Scan for the cell matching the given text and deliver its [X, Y] coordinate at center. 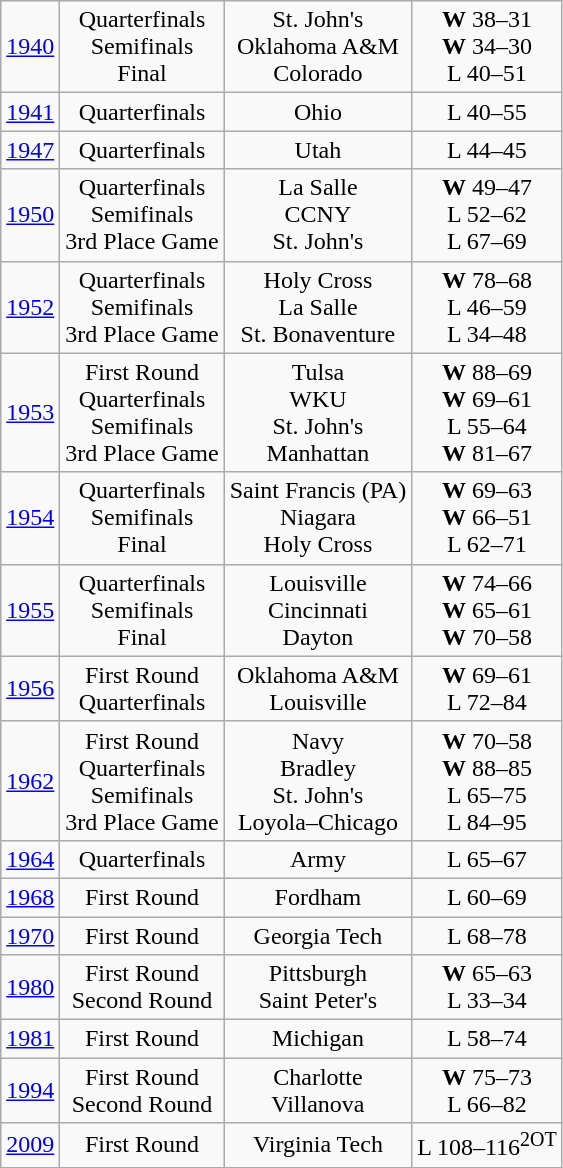
NavyBradleySt. John'sLoyola–Chicago [318, 780]
W 74–66W 65–61W 70–58 [488, 610]
L 68–78 [488, 935]
1940 [30, 47]
TulsaWKUSt. John'sManhattan [318, 412]
PittsburghSaint Peter's [318, 988]
1956 [30, 688]
L 40–55 [488, 112]
CharlotteVillanova [318, 1090]
W 49–47L 52–62L 67–69 [488, 215]
1981 [30, 1039]
W 69–61L 72–84 [488, 688]
1941 [30, 112]
Virginia Tech [318, 1146]
La SalleCCNYSt. John's [318, 215]
Utah [318, 150]
L 108–1162OT [488, 1146]
W 69–63W 66–51L 62–71 [488, 518]
W 75–73L 66–82 [488, 1090]
1994 [30, 1090]
Ohio [318, 112]
Michigan [318, 1039]
Holy CrossLa SalleSt. Bonaventure [318, 307]
1962 [30, 780]
1968 [30, 897]
First RoundQuarterfinals [142, 688]
1947 [30, 150]
1953 [30, 412]
L 58–74 [488, 1039]
1964 [30, 859]
1970 [30, 935]
1954 [30, 518]
1955 [30, 610]
Oklahoma A&MLouisville [318, 688]
W 78–68L 46–59L 34–48 [488, 307]
L 44–45 [488, 150]
Georgia Tech [318, 935]
1952 [30, 307]
Fordham [318, 897]
W 65–63L 33–34 [488, 988]
2009 [30, 1146]
W 70–58W 88–85L 65–75L 84–95 [488, 780]
LouisvilleCincinnatiDayton [318, 610]
L 65–67 [488, 859]
W 38–31W 34–30L 40–51 [488, 47]
1980 [30, 988]
L 60–69 [488, 897]
Saint Francis (PA)NiagaraHoly Cross [318, 518]
1950 [30, 215]
Army [318, 859]
W 88–69W 69–61L 55–64W 81–67 [488, 412]
St. John'sOklahoma A&MColorado [318, 47]
